Find where the given text appears and provide that cell's center as [x, y] coordinate. 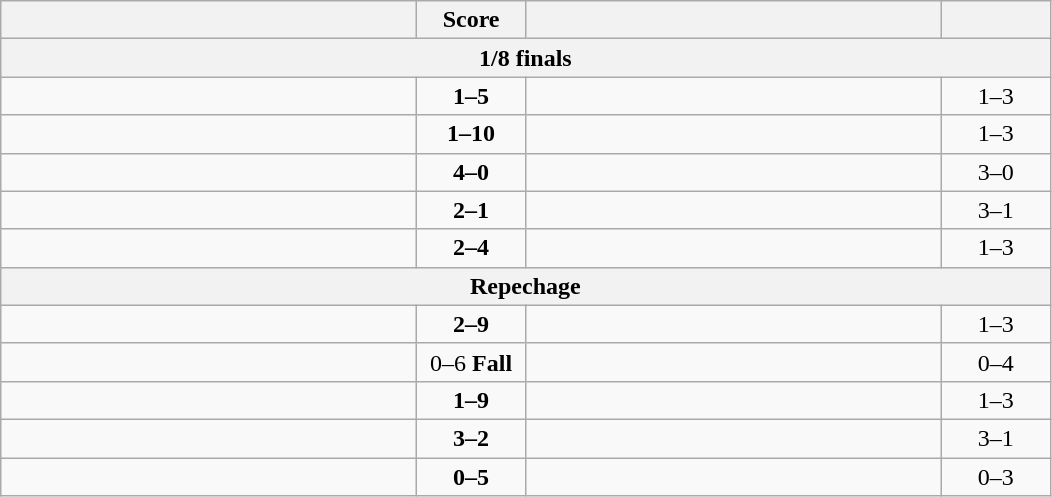
2–4 [472, 248]
Score [472, 20]
3–2 [472, 438]
1–10 [472, 134]
1–5 [472, 96]
0–4 [996, 362]
0–6 Fall [472, 362]
3–0 [996, 172]
Repechage [526, 286]
2–1 [472, 210]
2–9 [472, 324]
1/8 finals [526, 58]
0–3 [996, 477]
1–9 [472, 400]
4–0 [472, 172]
0–5 [472, 477]
